Pinpoint the cell where the given text exists, returning its [X, Y] midpoint coordinate. 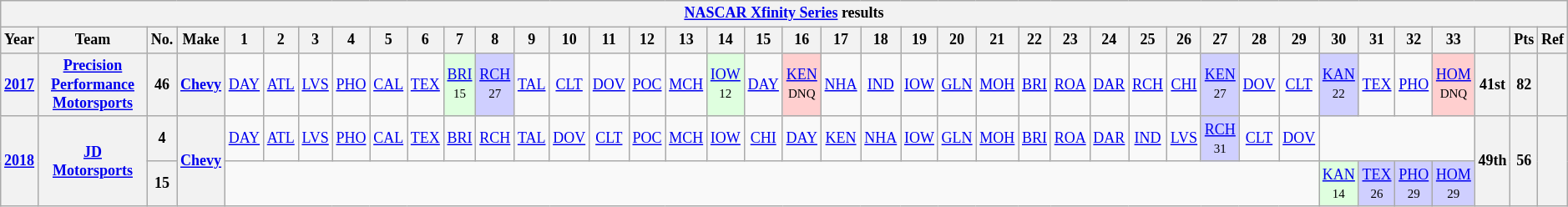
56 [1525, 160]
41st [1493, 84]
31 [1377, 40]
Pts [1525, 40]
19 [920, 40]
5 [389, 40]
2018 [20, 160]
11 [609, 40]
KAN14 [1339, 184]
22 [1035, 40]
49th [1493, 160]
Team [92, 40]
8 [495, 40]
25 [1148, 40]
46 [162, 84]
12 [647, 40]
PHO29 [1414, 184]
Ref [1553, 40]
2017 [20, 84]
NASCAR Xfinity Series results [784, 13]
17 [841, 40]
Make [201, 40]
26 [1184, 40]
32 [1414, 40]
BRI15 [459, 84]
IOW12 [726, 84]
JD Motorsports [92, 160]
6 [426, 40]
KAN22 [1339, 84]
18 [881, 40]
7 [459, 40]
23 [1070, 40]
KEN [841, 139]
1 [244, 40]
30 [1339, 40]
13 [686, 40]
3 [316, 40]
Precision Performance Motorsports [92, 84]
24 [1109, 40]
KENDNQ [802, 84]
RCH31 [1220, 139]
HOM29 [1454, 184]
16 [802, 40]
KEN27 [1220, 84]
RCH27 [495, 84]
TEX26 [1377, 184]
Year [20, 40]
21 [997, 40]
14 [726, 40]
20 [957, 40]
10 [569, 40]
2 [281, 40]
27 [1220, 40]
9 [532, 40]
29 [1299, 40]
28 [1259, 40]
No. [162, 40]
HOMDNQ [1454, 84]
33 [1454, 40]
82 [1525, 84]
